Search for the cell housing the specified text and yield its (X, Y) center coordinate. 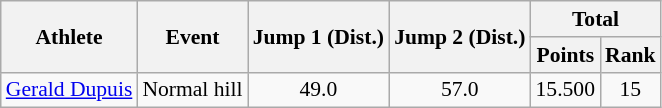
57.0 (460, 90)
49.0 (318, 90)
Gerald Dupuis (70, 90)
15 (630, 90)
Total (596, 19)
Jump 1 (Dist.) (318, 36)
Jump 2 (Dist.) (460, 36)
15.500 (566, 90)
Event (192, 36)
Rank (630, 55)
Athlete (70, 36)
Normal hill (192, 90)
Points (566, 55)
